Detect which cell encompasses the target text, then output its (x, y) center coordinate. 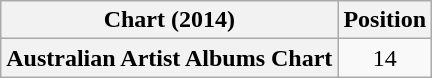
Australian Artist Albums Chart (170, 58)
Chart (2014) (170, 20)
Position (385, 20)
14 (385, 58)
